Output the [X, Y] coordinate of the center of the cell containing the given text.  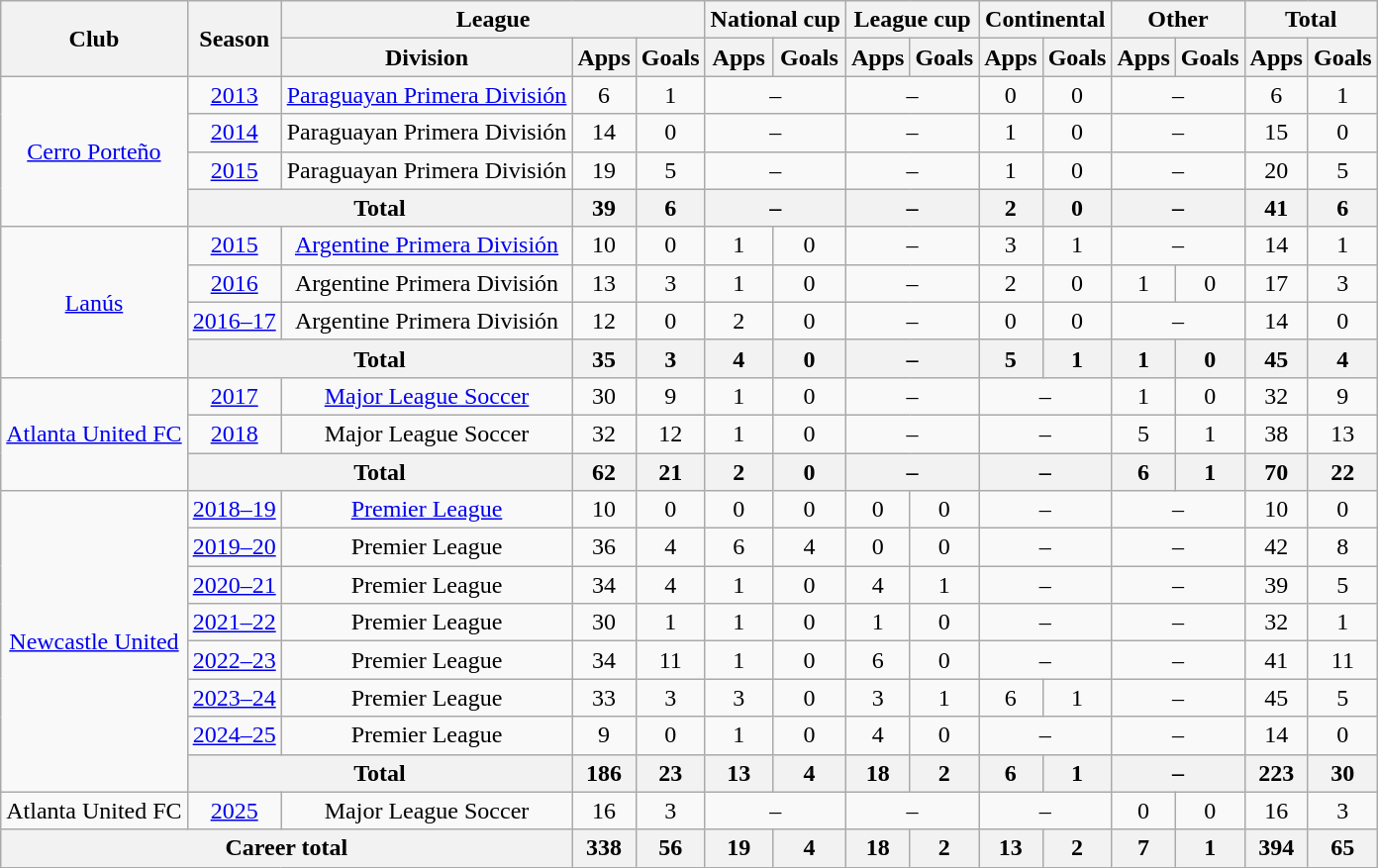
223 [1276, 773]
Division [427, 57]
Career total [287, 848]
Season [234, 39]
Club [94, 39]
2025 [234, 811]
League cup [912, 20]
38 [1276, 434]
42 [1276, 547]
League [493, 20]
7 [1143, 848]
22 [1342, 472]
2014 [234, 133]
62 [604, 472]
65 [1342, 848]
20 [1276, 170]
36 [604, 547]
23 [670, 773]
15 [1276, 133]
33 [604, 698]
Lanús [94, 302]
56 [670, 848]
186 [604, 773]
2016 [234, 283]
2021–22 [234, 623]
National cup [775, 20]
2013 [234, 95]
2023–24 [234, 698]
2018–19 [234, 510]
Cerro Porteño [94, 151]
21 [670, 472]
35 [604, 358]
2024–25 [234, 735]
2017 [234, 396]
2019–20 [234, 547]
8 [1342, 547]
Other [1178, 20]
2018 [234, 434]
Continental [1045, 20]
394 [1276, 848]
17 [1276, 283]
2016–17 [234, 321]
2022–23 [234, 660]
2020–21 [234, 585]
Newcastle United [94, 641]
338 [604, 848]
70 [1276, 472]
